Provide the (X, Y) coordinate of the cell's center where the given text is located.  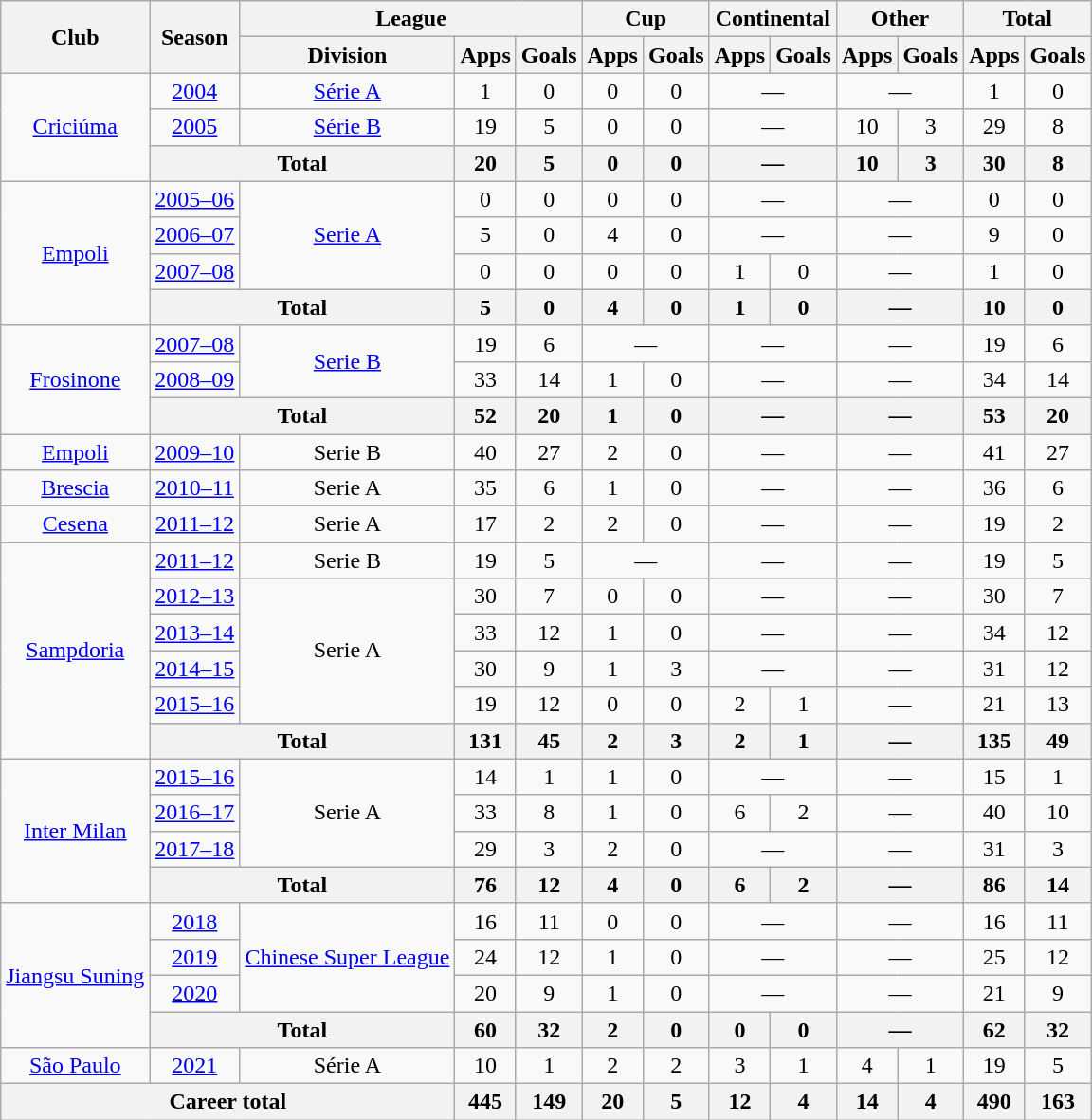
163 (1058, 1102)
2018 (195, 921)
2017–18 (195, 849)
24 (485, 957)
13 (1058, 705)
Cup (646, 19)
60 (485, 1029)
Brescia (76, 488)
36 (994, 488)
15 (994, 777)
2009–10 (195, 452)
Season (195, 37)
Continental (773, 19)
49 (1058, 741)
Chinese Super League (347, 957)
Série B (347, 127)
445 (485, 1102)
2004 (195, 91)
2008–09 (195, 379)
52 (485, 415)
2019 (195, 957)
62 (994, 1029)
2006–07 (195, 235)
76 (485, 885)
17 (485, 524)
2005 (195, 127)
São Paulo (76, 1066)
2010–11 (195, 488)
Club (76, 37)
135 (994, 741)
41 (994, 452)
149 (549, 1102)
Career total (227, 1102)
53 (994, 415)
2021 (195, 1066)
Division (347, 55)
35 (485, 488)
Jiangsu Suning (76, 975)
Criciúma (76, 127)
2012–13 (195, 597)
2013–14 (195, 633)
131 (485, 741)
Other (900, 19)
2005–06 (195, 199)
Frosinone (76, 379)
2014–15 (195, 669)
86 (994, 885)
490 (994, 1102)
Cesena (76, 524)
25 (994, 957)
45 (549, 741)
Sampdoria (76, 651)
Inter Milan (76, 831)
2016–17 (195, 813)
2020 (195, 993)
League (411, 19)
